Capture the cell that displays the provided text and extract its [x, y] central coordinate. 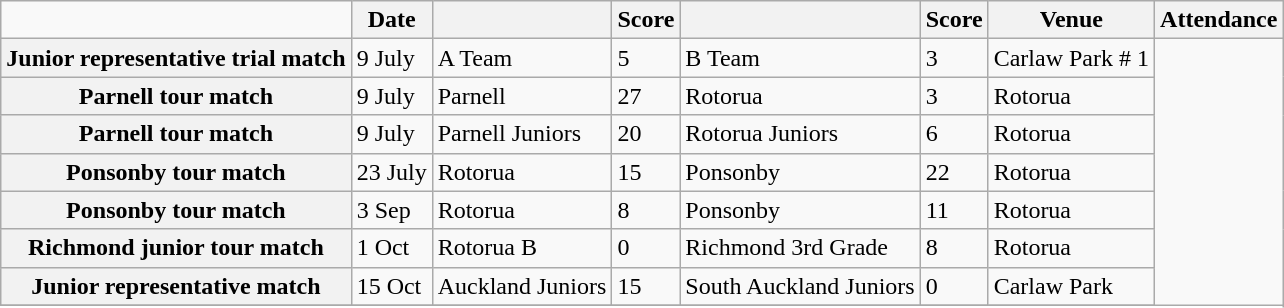
Attendance [1219, 20]
Richmond junior tour match [176, 248]
Richmond 3rd Grade [800, 248]
Rotorua B [522, 248]
South Auckland Juniors [800, 286]
A Team [522, 58]
5 [646, 58]
B Team [800, 58]
23 July [392, 172]
1 Oct [392, 248]
Rotorua Juniors [800, 134]
Carlaw Park [1071, 286]
Parnell Juniors [522, 134]
Carlaw Park # 1 [1071, 58]
Parnell [522, 96]
3 Sep [392, 210]
11 [954, 210]
27 [646, 96]
Junior representative trial match [176, 58]
15 Oct [392, 286]
22 [954, 172]
Junior representative match [176, 286]
6 [954, 134]
Date [392, 20]
Venue [1071, 20]
Auckland Juniors [522, 286]
20 [646, 134]
